Capture the cell that displays the provided text and extract its [X, Y] central coordinate. 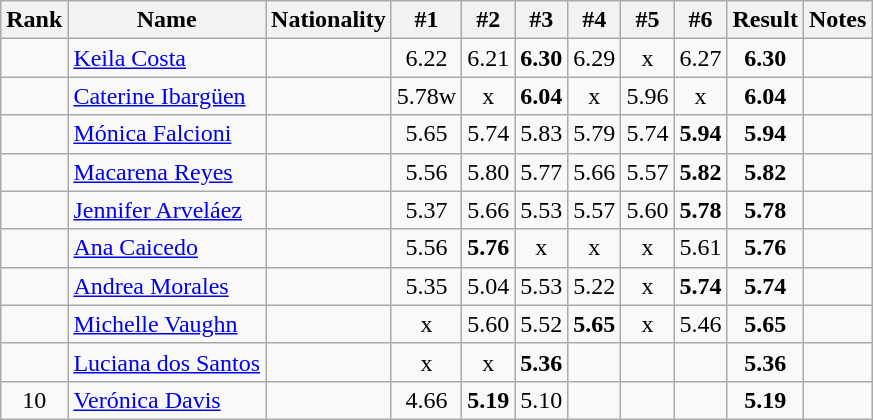
Name [167, 20]
6.21 [488, 58]
Michelle Vaughn [167, 324]
6.22 [426, 58]
#2 [488, 20]
5.35 [426, 286]
Nationality [329, 20]
Result [765, 20]
#5 [648, 20]
6.27 [700, 58]
5.37 [426, 210]
Notes [837, 20]
5.77 [542, 172]
Rank [34, 20]
5.96 [648, 96]
Luciana dos Santos [167, 362]
5.22 [594, 286]
6.29 [594, 58]
5.79 [594, 134]
5.61 [700, 248]
Keila Costa [167, 58]
#6 [700, 20]
Mónica Falcioni [167, 134]
#3 [542, 20]
#1 [426, 20]
Caterine Ibargüen [167, 96]
5.10 [542, 400]
5.04 [488, 286]
Verónica Davis [167, 400]
Jennifer Arveláez [167, 210]
5.78w [426, 96]
Macarena Reyes [167, 172]
Ana Caicedo [167, 248]
Andrea Morales [167, 286]
4.66 [426, 400]
5.80 [488, 172]
5.46 [700, 324]
5.52 [542, 324]
#4 [594, 20]
10 [34, 400]
5.83 [542, 134]
